Locate the cell with the specified text and output its (x, y) center coordinate. 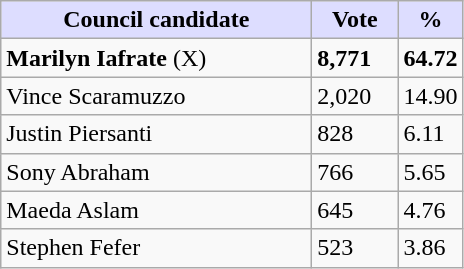
766 (355, 172)
14.90 (430, 96)
Council candidate (156, 20)
8,771 (355, 58)
Vince Scaramuzzo (156, 96)
Marilyn Iafrate (X) (156, 58)
Justin Piersanti (156, 134)
828 (355, 134)
2,020 (355, 96)
523 (355, 248)
64.72 (430, 58)
Sony Abraham (156, 172)
645 (355, 210)
6.11 (430, 134)
Vote (355, 20)
3.86 (430, 248)
Maeda Aslam (156, 210)
5.65 (430, 172)
% (430, 20)
4.76 (430, 210)
Stephen Fefer (156, 248)
